Pinpoint the cell where the given text exists, returning its [x, y] midpoint coordinate. 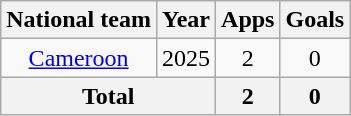
Apps [248, 20]
Goals [315, 20]
Year [186, 20]
Cameroon [79, 58]
National team [79, 20]
Total [108, 96]
2025 [186, 58]
